Locate the cell with the specified text and output its (x, y) center coordinate. 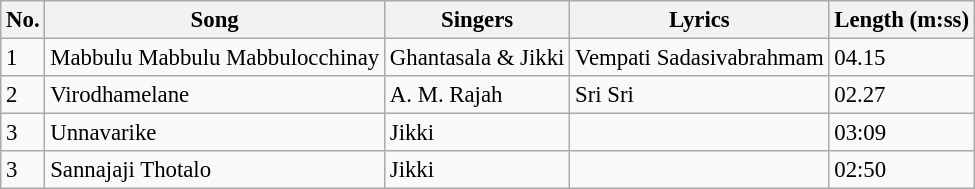
Singers (476, 20)
Sri Sri (700, 95)
Length (m:ss) (902, 20)
2 (23, 95)
Song (215, 20)
04.15 (902, 58)
Vempati Sadasivabrahmam (700, 58)
Unnavarike (215, 133)
Mabbulu Mabbulu Mabbulocchinay (215, 58)
02:50 (902, 170)
Sannajaji Thotalo (215, 170)
A. M. Rajah (476, 95)
1 (23, 58)
Lyrics (700, 20)
03:09 (902, 133)
Ghantasala & Jikki (476, 58)
Virodhamelane (215, 95)
02.27 (902, 95)
No. (23, 20)
